Output the [x, y] coordinate of the center of the cell containing the given text.  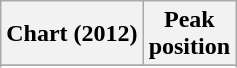
Chart (2012) [72, 34]
Peakposition [189, 34]
